From the cell containing the given text, extract its center point as [x, y] coordinate. 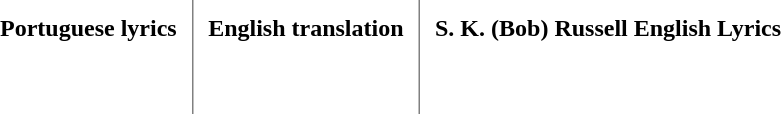
English translation [306, 28]
